Locate the cell with the specified text and output its [X, Y] center coordinate. 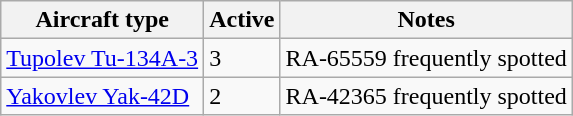
Aircraft type [102, 20]
Yakovlev Yak-42D [102, 96]
3 [242, 58]
Notes [426, 20]
RA-42365 frequently spotted [426, 96]
RA-65559 frequently spotted [426, 58]
Tupolev Tu-134A-3 [102, 58]
2 [242, 96]
Active [242, 20]
